Provide the (X, Y) coordinate of the cell's center where the given text is located.  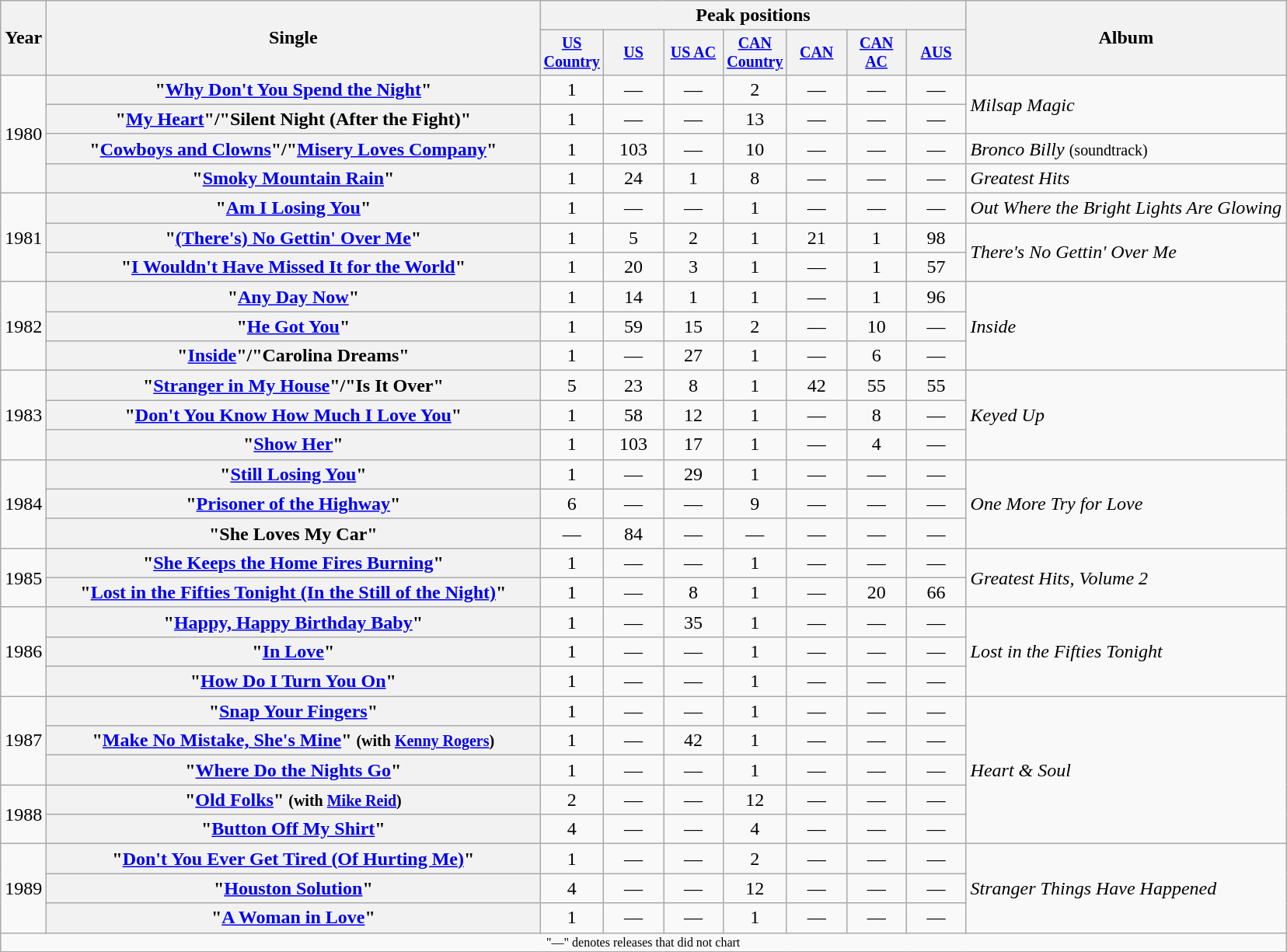
1989 (23, 888)
"She Loves My Car" (294, 533)
14 (634, 297)
"She Keeps the Home Fires Burning" (294, 563)
"How Do I Turn You On" (294, 682)
84 (634, 533)
"Lost in the Fifties Tonight (In the Still of the Night)" (294, 592)
96 (936, 297)
"Don't You Know How Much I Love You" (294, 415)
"Stranger in My House"/"Is It Over" (294, 385)
CAN Country (755, 53)
Milsap Magic (1125, 104)
"Inside"/"Carolina Dreams" (294, 356)
"Happy, Happy Birthday Baby" (294, 622)
CAN (816, 53)
Heart & Soul (1125, 770)
Album (1125, 38)
1987 (23, 741)
Keyed Up (1125, 415)
One More Try for Love (1125, 504)
"Am I Losing You" (294, 208)
"Old Folks" (with Mike Reid) (294, 800)
23 (634, 385)
"Make No Mistake, She's Mine" (with Kenny Rogers) (294, 741)
"Where Do the Nights Go" (294, 770)
59 (634, 326)
Out Where the Bright Lights Are Glowing (1125, 208)
Inside (1125, 326)
24 (634, 178)
57 (936, 267)
"Button Off My Shirt" (294, 829)
Peak positions (753, 16)
"Don't You Ever Get Tired (Of Hurting Me)" (294, 859)
Greatest Hits (1125, 178)
"Houston Solution" (294, 888)
"Cowboys and Clowns"/"Misery Loves Company" (294, 148)
1985 (23, 577)
3 (693, 267)
98 (936, 238)
"Smoky Mountain Rain" (294, 178)
CAN AC (877, 53)
US AC (693, 53)
"Show Her" (294, 445)
1986 (23, 651)
"My Heart"/"Silent Night (After the Fight)" (294, 119)
"Prisoner of the Highway" (294, 504)
58 (634, 415)
"He Got You" (294, 326)
"A Woman in Love" (294, 918)
1980 (23, 134)
1982 (23, 326)
1984 (23, 504)
13 (755, 119)
"Any Day Now" (294, 297)
66 (936, 592)
Year (23, 38)
"Snap Your Fingers" (294, 711)
Single (294, 38)
29 (693, 474)
US (634, 53)
35 (693, 622)
21 (816, 238)
There's No Gettin' Over Me (1125, 253)
1981 (23, 238)
17 (693, 445)
US Country (572, 53)
Lost in the Fifties Tonight (1125, 651)
"Still Losing You" (294, 474)
AUS (936, 53)
1988 (23, 814)
Greatest Hits, Volume 2 (1125, 577)
"(There's) No Gettin' Over Me" (294, 238)
"—" denotes releases that did not chart (643, 942)
"I Wouldn't Have Missed It for the World" (294, 267)
Bronco Billy (soundtrack) (1125, 148)
"Why Don't You Spend the Night" (294, 89)
9 (755, 504)
Stranger Things Have Happened (1125, 888)
1983 (23, 415)
"In Love" (294, 651)
15 (693, 326)
27 (693, 356)
